Detect which cell encompasses the target text, then output its (X, Y) center coordinate. 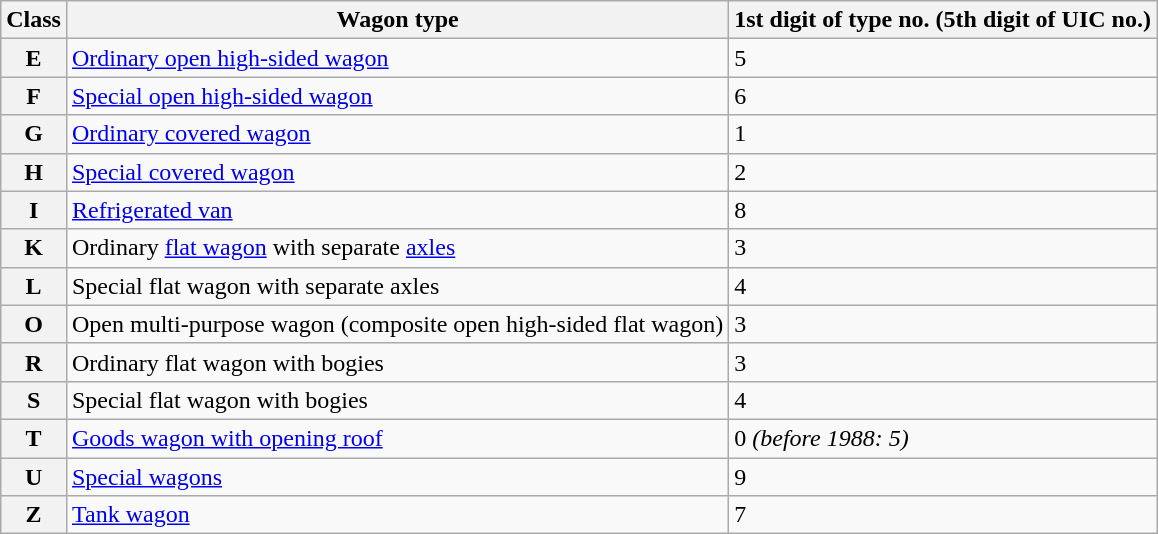
Ordinary flat wagon with bogies (397, 362)
7 (943, 515)
Tank wagon (397, 515)
I (34, 210)
Z (34, 515)
8 (943, 210)
5 (943, 58)
Goods wagon with opening roof (397, 438)
Class (34, 20)
Wagon type (397, 20)
T (34, 438)
O (34, 324)
1st digit of type no. (5th digit of UIC no.) (943, 20)
E (34, 58)
Special wagons (397, 477)
Refrigerated van (397, 210)
Ordinary covered wagon (397, 134)
0 (before 1988: 5) (943, 438)
Ordinary open high-sided wagon (397, 58)
9 (943, 477)
Open multi-purpose wagon (composite open high-sided flat wagon) (397, 324)
1 (943, 134)
H (34, 172)
Special flat wagon with bogies (397, 400)
F (34, 96)
Special covered wagon (397, 172)
U (34, 477)
G (34, 134)
L (34, 286)
S (34, 400)
Ordinary flat wagon with separate axles (397, 248)
Special flat wagon with separate axles (397, 286)
K (34, 248)
2 (943, 172)
Special open high-sided wagon (397, 96)
6 (943, 96)
R (34, 362)
